Search for the cell housing the specified text and yield its (X, Y) center coordinate. 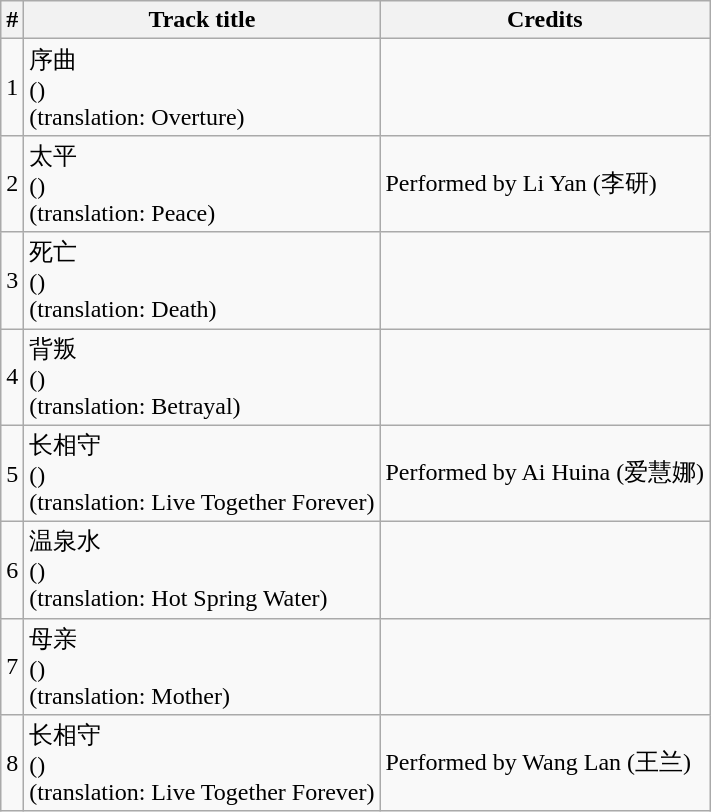
# (12, 20)
Track title (202, 20)
温泉水()(translation: Hot Spring Water) (202, 570)
8 (12, 764)
Performed by Ai Huina (爱慧娜) (545, 474)
Performed by Li Yan (李研) (545, 184)
2 (12, 184)
背叛()(translation: Betrayal) (202, 376)
太平()(translation: Peace) (202, 184)
4 (12, 376)
母亲()(translation: Mother) (202, 666)
5 (12, 474)
序曲()(translation: Overture) (202, 88)
1 (12, 88)
Credits (545, 20)
6 (12, 570)
7 (12, 666)
Performed by Wang Lan (王兰) (545, 764)
3 (12, 280)
死亡()(translation: Death) (202, 280)
